Identify which cell holds the provided text, then report its (x, y) central coordinate. 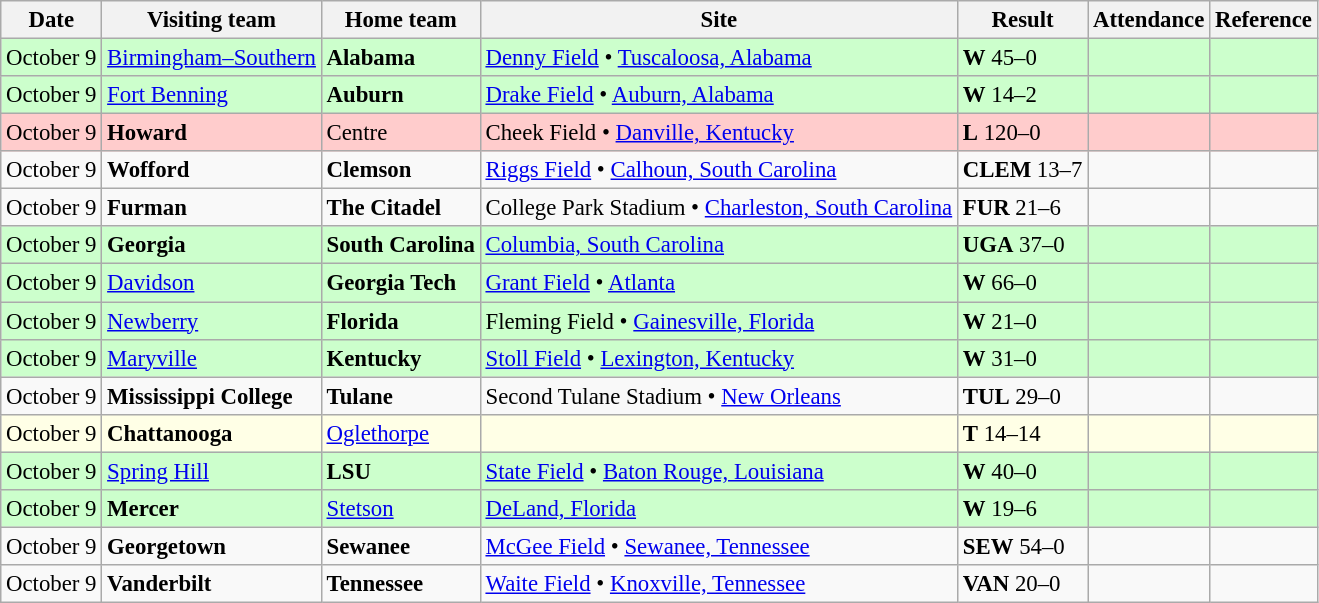
Centre (400, 133)
College Park Stadium • Charleston, South Carolina (718, 208)
W 66–0 (1022, 283)
SEW 54–0 (1022, 546)
Waite Field • Knoxville, Tennessee (718, 584)
McGee Field • Sewanee, Tennessee (718, 546)
Result (1022, 20)
Kentucky (400, 358)
LSU (400, 471)
Georgia Tech (400, 283)
Newberry (212, 321)
The Citadel (400, 208)
Home team (400, 20)
Oglethorpe (400, 433)
FUR 21–6 (1022, 208)
Date (52, 20)
Cheek Field • Danville, Kentucky (718, 133)
Chattanooga (212, 433)
Drake Field • Auburn, Alabama (718, 95)
Auburn (400, 95)
TUL 29–0 (1022, 396)
UGA 37–0 (1022, 245)
Fort Benning (212, 95)
Stetson (400, 509)
Mercer (212, 509)
Grant Field • Atlanta (718, 283)
State Field • Baton Rouge, Louisiana (718, 471)
DeLand, Florida (718, 509)
Second Tulane Stadium • New Orleans (718, 396)
Stoll Field • Lexington, Kentucky (718, 358)
Clemson (400, 170)
Davidson (212, 283)
W 40–0 (1022, 471)
Site (718, 20)
W 45–0 (1022, 58)
Columbia, South Carolina (718, 245)
Denny Field • Tuscaloosa, Alabama (718, 58)
Tulane (400, 396)
Tennessee (400, 584)
Mississippi College (212, 396)
Spring Hill (212, 471)
Alabama (400, 58)
Georgetown (212, 546)
Visiting team (212, 20)
W 14–2 (1022, 95)
Attendance (1149, 20)
W 21–0 (1022, 321)
Howard (212, 133)
South Carolina (400, 245)
Maryville (212, 358)
W 31–0 (1022, 358)
Georgia (212, 245)
Sewanee (400, 546)
Furman (212, 208)
VAN 20–0 (1022, 584)
L 120–0 (1022, 133)
Fleming Field • Gainesville, Florida (718, 321)
Vanderbilt (212, 584)
Birmingham–Southern (212, 58)
T 14–14 (1022, 433)
W 19–6 (1022, 509)
Florida (400, 321)
Wofford (212, 170)
Reference (1264, 20)
CLEM 13–7 (1022, 170)
Riggs Field • Calhoun, South Carolina (718, 170)
